Scan for the cell matching the given text and deliver its (X, Y) coordinate at center. 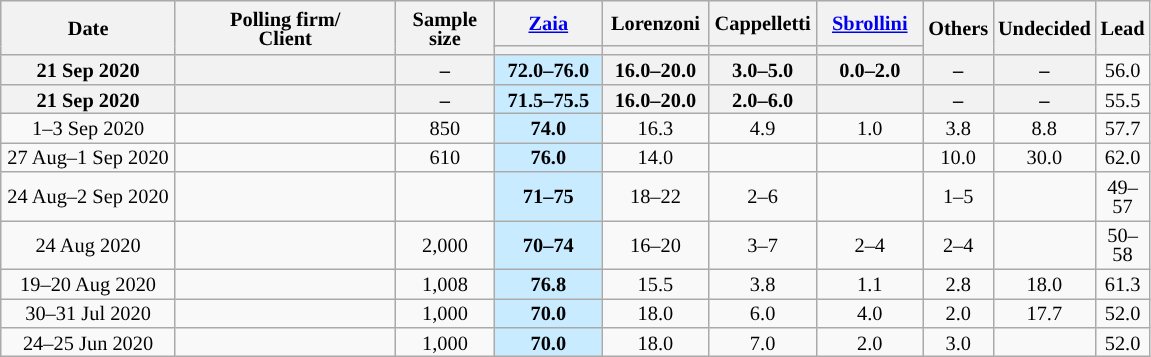
56.0 (1123, 70)
76.8 (548, 284)
850 (445, 128)
610 (445, 156)
3.0–5.0 (762, 70)
24 Aug–2 Sep 2020 (88, 196)
2,000 (445, 244)
27 Aug–1 Sep 2020 (88, 156)
7.0 (762, 342)
Cappelletti (762, 22)
76.0 (548, 156)
1.0 (870, 128)
1,008 (445, 284)
15.5 (656, 284)
1–3 Sep 2020 (88, 128)
49–57 (1123, 196)
Sbrollini (870, 22)
8.8 (1044, 128)
Others (958, 28)
16.3 (656, 128)
14.0 (656, 156)
19–20 Aug 2020 (88, 284)
24 Aug 2020 (88, 244)
Date (88, 28)
70–74 (548, 244)
4.0 (870, 312)
55.5 (1123, 98)
3–7 (762, 244)
2.0–6.0 (762, 98)
Lead (1123, 28)
3.0 (958, 342)
74.0 (548, 128)
16–20 (656, 244)
72.0–76.0 (548, 70)
Undecided (1044, 28)
6.0 (762, 312)
0.0–2.0 (870, 70)
62.0 (1123, 156)
Zaia (548, 22)
1.1 (870, 284)
4.9 (762, 128)
18–22 (656, 196)
30–31 Jul 2020 (88, 312)
71–75 (548, 196)
24–25 Jun 2020 (88, 342)
2–6 (762, 196)
Lorenzoni (656, 22)
30.0 (1044, 156)
50–58 (1123, 244)
2.8 (958, 284)
17.7 (1044, 312)
Polling firm/Client (285, 28)
10.0 (958, 156)
61.3 (1123, 284)
57.7 (1123, 128)
71.5–75.5 (548, 98)
Sample size (445, 28)
1–5 (958, 196)
